Return [X, Y] of the center of cell containing provided text 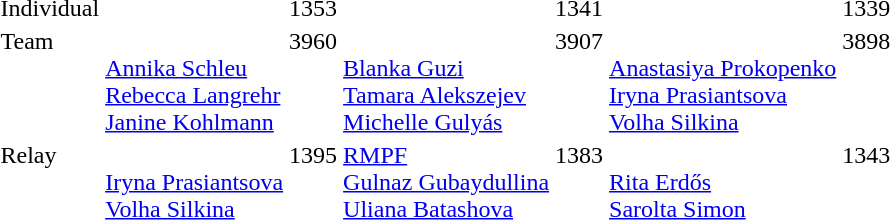
3907 [580, 82]
3960 [314, 82]
Anastasiya ProkopenkoIryna PrasiantsovaVolha Silkina [723, 82]
Annika SchleuRebecca LangrehrJanine Kohlmann [194, 82]
Blanka GuziTamara AlekszejevMichelle Gulyás [446, 82]
